Return [x, y] of the center of cell containing provided text 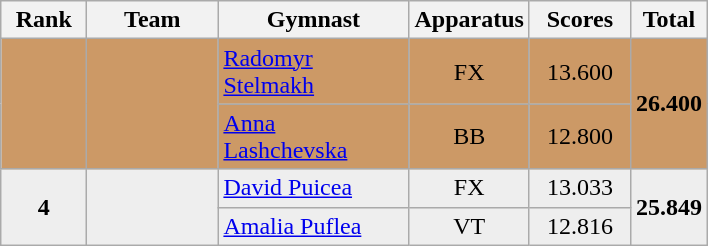
Scores [580, 20]
Gymnast [314, 20]
VT [469, 226]
BB [469, 136]
25.849 [668, 207]
Radomyr Stelmakh [314, 72]
Amalia Puflea [314, 226]
Team [152, 20]
13.600 [580, 72]
26.400 [668, 104]
Anna Lashchevska [314, 136]
4 [44, 207]
12.800 [580, 136]
David Puicea [314, 188]
12.816 [580, 226]
13.033 [580, 188]
Rank [44, 20]
Total [668, 20]
Apparatus [469, 20]
